Determine the [X, Y] coordinate at the center of the cell enclosing the given text.  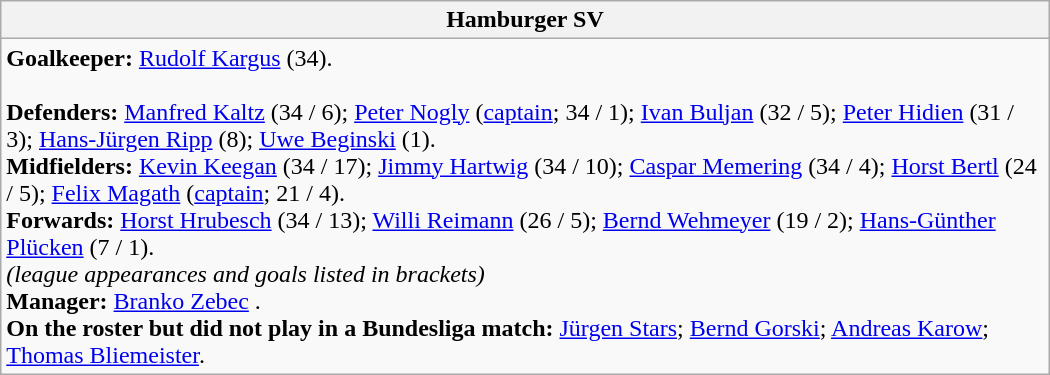
Hamburger SV [525, 20]
